Scan for the cell matching the given text and deliver its (x, y) coordinate at center. 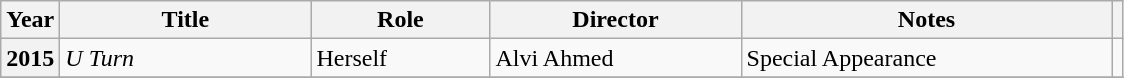
Director (616, 20)
Title (186, 20)
Special Appearance (926, 58)
2015 (30, 58)
U Turn (186, 58)
Year (30, 20)
Notes (926, 20)
Herself (400, 58)
Role (400, 20)
Alvi Ahmed (616, 58)
